Locate the cell with the specified text and output its [x, y] center coordinate. 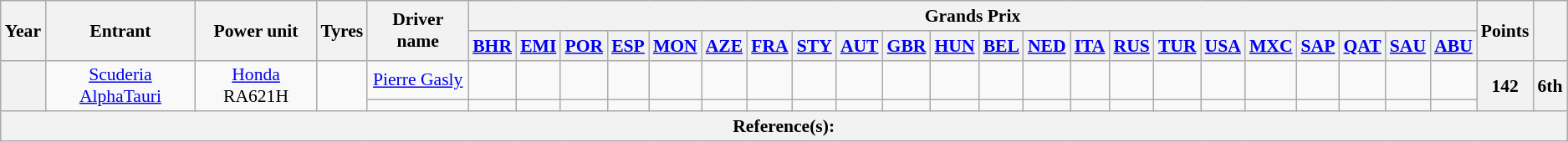
Scuderia AlphaTauri [120, 85]
ITA [1090, 46]
Tyres [341, 30]
FRA [769, 46]
MON [676, 46]
Pierre Gasly [418, 80]
Grands Prix [973, 16]
ESP [628, 46]
Points [1505, 30]
SAU [1408, 46]
EMI [539, 46]
Honda RA621H [256, 85]
Entrant [120, 30]
ABU [1453, 46]
Reference(s): [784, 127]
NED [1047, 46]
142 [1505, 85]
USA [1223, 46]
QAT [1361, 46]
POR [584, 46]
STY [815, 46]
Power unit [256, 30]
BEL [1002, 46]
AZE [724, 46]
Year [23, 30]
Driver name [418, 30]
SAP [1318, 46]
HUN [954, 46]
MXC [1271, 46]
6th [1550, 85]
AUT [860, 46]
BHR [492, 46]
TUR [1177, 46]
GBR [907, 46]
RUS [1132, 46]
